Locate the cell with the specified text and output its (x, y) center coordinate. 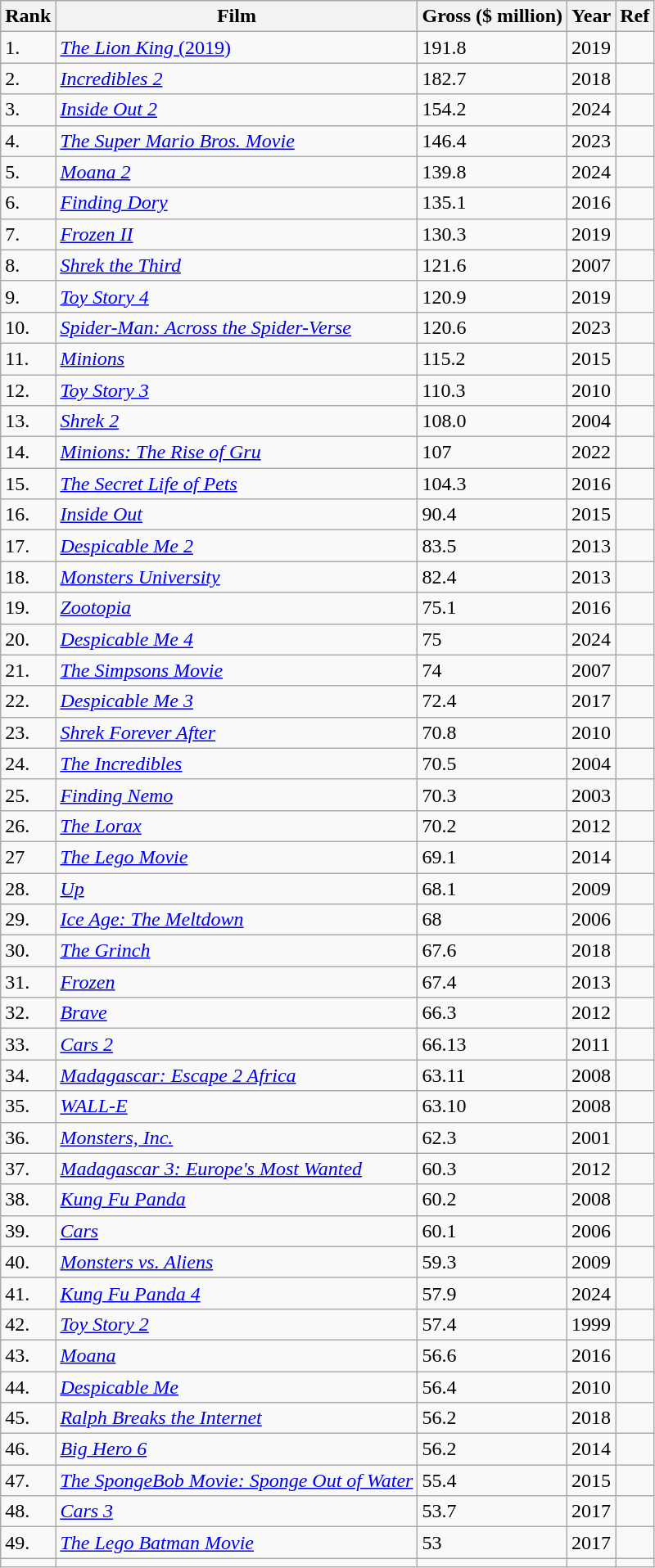
63.10 (493, 1106)
11. (28, 358)
83.5 (493, 546)
90.4 (493, 515)
Minions (237, 358)
Minions: The Rise of Gru (237, 453)
Kung Fu Panda (237, 1200)
1. (28, 47)
60.1 (493, 1231)
Toy Story 4 (237, 296)
Despicable Me 3 (237, 701)
62.3 (493, 1138)
1999 (591, 1324)
26. (28, 826)
146.4 (493, 141)
68.1 (493, 888)
Inside Out 2 (237, 110)
139.8 (493, 172)
135.1 (493, 203)
21. (28, 670)
45. (28, 1418)
20. (28, 639)
The Super Mario Bros. Movie (237, 141)
72.4 (493, 701)
59.3 (493, 1262)
Big Hero 6 (237, 1449)
29. (28, 920)
Shrek Forever After (237, 732)
Ice Age: The Meltdown (237, 920)
Rank (28, 16)
Inside Out (237, 515)
17. (28, 546)
Frozen (237, 982)
39. (28, 1231)
16. (28, 515)
74 (493, 670)
70.5 (493, 764)
33. (28, 1044)
66.13 (493, 1044)
2022 (591, 453)
46. (28, 1449)
Toy Story 2 (237, 1324)
Gross ($ million) (493, 16)
38. (28, 1200)
191.8 (493, 47)
57.4 (493, 1324)
40. (28, 1262)
Frozen II (237, 234)
2003 (591, 795)
115.2 (493, 358)
82.4 (493, 577)
7. (28, 234)
49. (28, 1543)
Ref (635, 16)
Shrek 2 (237, 421)
19. (28, 608)
41. (28, 1293)
56.6 (493, 1355)
36. (28, 1138)
The Lion King (2019) (237, 47)
70.3 (493, 795)
The SpongeBob Movie: Sponge Out of Water (237, 1480)
Film (237, 16)
Shrek the Third (237, 265)
10. (28, 327)
Year (591, 16)
Toy Story 3 (237, 390)
WALL-E (237, 1106)
Cars (237, 1231)
60.3 (493, 1169)
53 (493, 1543)
4. (28, 141)
120.9 (493, 296)
Moana (237, 1355)
The Simpsons Movie (237, 670)
The Lego Movie (237, 857)
75.1 (493, 608)
67.4 (493, 982)
Cars 3 (237, 1512)
34. (28, 1075)
The Lorax (237, 826)
182.7 (493, 79)
22. (28, 701)
Monsters vs. Aliens (237, 1262)
68 (493, 920)
60.2 (493, 1200)
Despicable Me 2 (237, 546)
Finding Nemo (237, 795)
Up (237, 888)
12. (28, 390)
108.0 (493, 421)
Monsters, Inc. (237, 1138)
154.2 (493, 110)
35. (28, 1106)
56.4 (493, 1387)
18. (28, 577)
107 (493, 453)
42. (28, 1324)
The Secret Life of Pets (237, 484)
44. (28, 1387)
Kung Fu Panda 4 (237, 1293)
Zootopia (237, 608)
67.6 (493, 951)
The Lego Batman Movie (237, 1543)
6. (28, 203)
53.7 (493, 1512)
15. (28, 484)
Cars 2 (237, 1044)
70.8 (493, 732)
130.3 (493, 234)
Spider-Man: Across the Spider-Verse (237, 327)
48. (28, 1512)
31. (28, 982)
2001 (591, 1138)
Brave (237, 1013)
The Incredibles (237, 764)
Moana 2 (237, 172)
25. (28, 795)
121.6 (493, 265)
Finding Dory (237, 203)
Monsters University (237, 577)
55.4 (493, 1480)
66.3 (493, 1013)
9. (28, 296)
5. (28, 172)
43. (28, 1355)
Incredibles 2 (237, 79)
24. (28, 764)
27 (28, 857)
120.6 (493, 327)
69.1 (493, 857)
75 (493, 639)
110.3 (493, 390)
30. (28, 951)
63.11 (493, 1075)
Madagascar 3: Europe's Most Wanted (237, 1169)
13. (28, 421)
3. (28, 110)
37. (28, 1169)
28. (28, 888)
8. (28, 265)
70.2 (493, 826)
Despicable Me 4 (237, 639)
The Grinch (237, 951)
Madagascar: Escape 2 Africa (237, 1075)
104.3 (493, 484)
14. (28, 453)
32. (28, 1013)
Despicable Me (237, 1387)
2011 (591, 1044)
2. (28, 79)
47. (28, 1480)
Ralph Breaks the Internet (237, 1418)
23. (28, 732)
57.9 (493, 1293)
